Extract the (x, y) coordinate from the center of the cell holding the provided text.  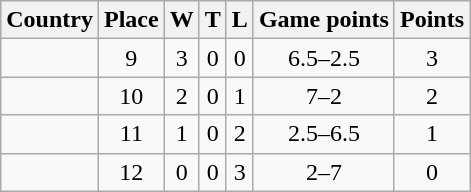
7–2 (324, 96)
T (212, 20)
W (182, 20)
2–7 (324, 172)
6.5–2.5 (324, 58)
Points (432, 20)
L (240, 20)
12 (131, 172)
Game points (324, 20)
2.5–6.5 (324, 134)
9 (131, 58)
10 (131, 96)
Place (131, 20)
Country (50, 20)
11 (131, 134)
